Find where the given text appears and provide that cell's center as (x, y) coordinate. 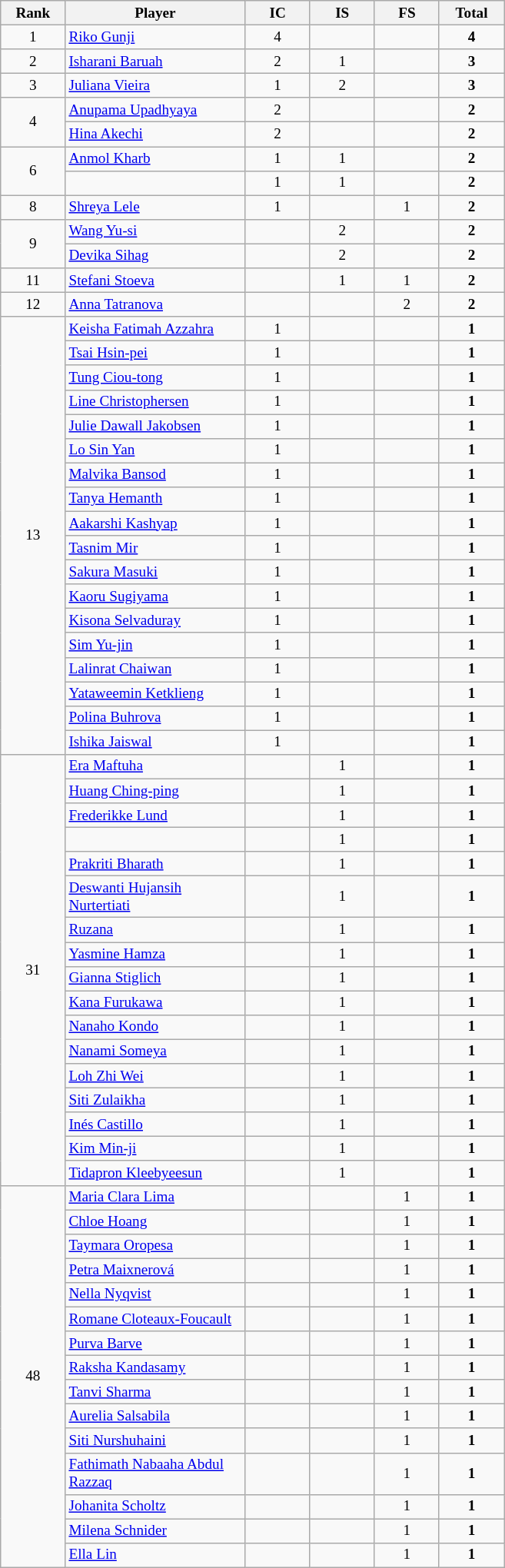
Siti Nurshuhaini (155, 1440)
IS (342, 13)
Sim Yu-jin (155, 645)
Rank (33, 13)
Petra Maixnerová (155, 1271)
31 (33, 969)
Tasnim Mir (155, 548)
Kisona Selvaduray (155, 621)
Gianna Stiglich (155, 978)
Juliana Vieira (155, 85)
Wang Yu-si (155, 231)
Chloe Hoang (155, 1221)
48 (33, 1376)
Loh Zhi Wei (155, 1076)
Inés Castillo (155, 1125)
Polina Buhrova (155, 718)
Maria Clara Lima (155, 1198)
Purva Barve (155, 1344)
Tung Ciou-tong (155, 377)
Nella Nyqvist (155, 1294)
IC (277, 13)
Tidapron Kleebyeesun (155, 1173)
Frederikke Lund (155, 816)
Julie Dawall Jakobsen (155, 426)
Kana Furukawa (155, 1003)
9 (33, 243)
Anna Tatranova (155, 304)
FS (407, 13)
Ishika Jaiswal (155, 742)
Raksha Kandasamy (155, 1367)
Line Christophersen (155, 402)
Fathimath Nabaaha Abdul Razzaq (155, 1473)
Yataweemin Ketklieng (155, 693)
Keisha Fatimah Azzahra (155, 329)
Lalinrat Chaiwan (155, 669)
Tsai Hsin-pei (155, 354)
Total (471, 13)
Siti Zulaikha (155, 1100)
Riko Gunji (155, 37)
Aakarshi Kashyap (155, 523)
Ruzana (155, 930)
Tanya Hemanth (155, 499)
Era Maftuha (155, 766)
Tanvi Sharma (155, 1392)
Shreya Lele (155, 208)
Ella Lin (155, 1555)
13 (33, 536)
Kaoru Sugiyama (155, 596)
Hina Akechi (155, 135)
8 (33, 208)
Kim Min-ji (155, 1149)
Devika Sihag (155, 256)
Malvika Bansod (155, 475)
Stefani Stoeva (155, 281)
Romane Cloteaux-Foucault (155, 1319)
Yasmine Hamza (155, 954)
11 (33, 281)
Huang Ching-ping (155, 791)
Player (155, 13)
6 (33, 171)
Sakura Masuki (155, 572)
Milena Schnider (155, 1531)
Johanita Scholtz (155, 1507)
Aurelia Salsabila (155, 1417)
Anupama Upadhyaya (155, 110)
Isharani Baruah (155, 61)
Anmol Kharb (155, 158)
Prakriti Bharath (155, 864)
Taymara Oropesa (155, 1246)
12 (33, 304)
Lo Sin Yan (155, 450)
Nanami Someya (155, 1051)
Nanaho Kondo (155, 1027)
Deswanti Hujansih Nurtertiati (155, 897)
